Determine the (x, y) coordinate at the center of the cell enclosing the given text.  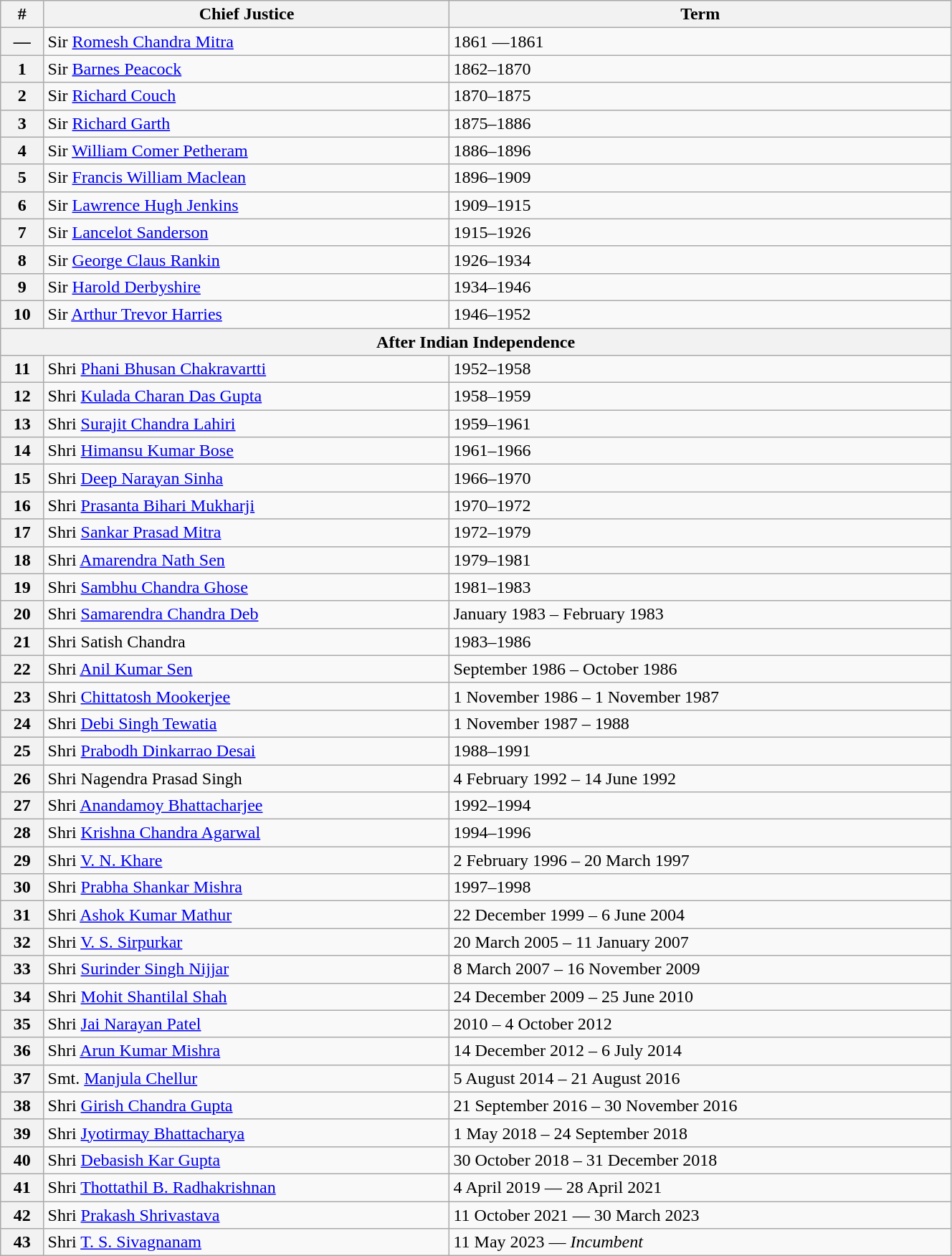
4 (22, 151)
30 October 2018 – 31 December 2018 (700, 1160)
2 February 1996 – 20 March 1997 (700, 860)
41 (22, 1187)
# (22, 14)
1961–1966 (700, 451)
Shri T. S. Sivagnanam (247, 1242)
Shri Debasish Kar Gupta (247, 1160)
1862–1870 (700, 69)
3 (22, 123)
14 December 2012 – 6 July 2014 (700, 1051)
1915–1926 (700, 232)
27 (22, 806)
Sir Lawrence Hugh Jenkins (247, 205)
Shri Prabha Shankar Mishra (247, 888)
34 (22, 996)
17 (22, 533)
39 (22, 1133)
Shri Chittatosh Mookerjee (247, 696)
10 (22, 314)
Shri Surajit Chandra Lahiri (247, 424)
1966–1970 (700, 478)
1981–1983 (700, 587)
1 May 2018 – 24 September 2018 (700, 1133)
38 (22, 1105)
Sir Arthur Trevor Harries (247, 314)
40 (22, 1160)
Chief Justice (247, 14)
After Indian Independence (476, 342)
1979–1981 (700, 560)
Shri Debi Singh Tewatia (247, 723)
22 (22, 669)
13 (22, 424)
6 (22, 205)
1926–1934 (700, 260)
33 (22, 969)
43 (22, 1242)
Shri Himansu Kumar Bose (247, 451)
Shri Arun Kumar Mishra (247, 1051)
Shri Prabodh Dinkarrao Desai (247, 751)
January 1983 – February 1983 (700, 614)
Shri Phani Bhusan Chakravartti (247, 369)
Shri Kulada Charan Das Gupta (247, 396)
26 (22, 778)
Shri Ashok Kumar Mathur (247, 915)
12 (22, 396)
4 February 1992 – 14 June 1992 (700, 778)
42 (22, 1215)
37 (22, 1078)
1909–1915 (700, 205)
8 (22, 260)
1952–1958 (700, 369)
2 (22, 96)
8 March 2007 – 16 November 2009 (700, 969)
Shri Jai Narayan Patel (247, 1024)
Shri Prakash Shrivastava (247, 1215)
Shri Anil Kumar Sen (247, 669)
14 (22, 451)
1972–1979 (700, 533)
1 (22, 69)
30 (22, 888)
24 (22, 723)
1994–1996 (700, 833)
1992–1994 (700, 806)
5 August 2014 – 21 August 2016 (700, 1078)
1861 —1861 (700, 42)
Shri V. N. Khare (247, 860)
29 (22, 860)
Shri Prasanta Bihari Mukharji (247, 505)
Sir Lancelot Sanderson (247, 232)
Shri Anandamoy Bhattacharjee (247, 806)
Shri Sambhu Chandra Ghose (247, 587)
Sir Richard Couch (247, 96)
Sir Francis William Maclean (247, 178)
1875–1886 (700, 123)
1983–1986 (700, 642)
35 (22, 1024)
Smt. Manjula Chellur (247, 1078)
Shri Nagendra Prasad Singh (247, 778)
28 (22, 833)
Sir George Claus Rankin (247, 260)
Sir Romesh Chandra Mitra (247, 42)
1958–1959 (700, 396)
18 (22, 560)
32 (22, 942)
1934–1946 (700, 287)
11 May 2023 — Incumbent (700, 1242)
Shri Jyotirmay Bhattacharya (247, 1133)
11 (22, 369)
Sir William Comer Petheram (247, 151)
Shri Krishna Chandra Agarwal (247, 833)
1988–1991 (700, 751)
20 (22, 614)
1997–1998 (700, 888)
Shri Sankar Prasad Mitra (247, 533)
1970–1972 (700, 505)
1896–1909 (700, 178)
2010 – 4 October 2012 (700, 1024)
Sir Richard Garth (247, 123)
1946–1952 (700, 314)
— (22, 42)
21 September 2016 – 30 November 2016 (700, 1105)
Shri Girish Chandra Gupta (247, 1105)
Shri Mohit Shantilal Shah (247, 996)
7 (22, 232)
5 (22, 178)
Shri Satish Chandra (247, 642)
21 (22, 642)
Shri Surinder Singh Nijjar (247, 969)
15 (22, 478)
19 (22, 587)
31 (22, 915)
Shri Deep Narayan Sinha (247, 478)
September 1986 – October 1986 (700, 669)
1 November 1987 – 1988 (700, 723)
9 (22, 287)
25 (22, 751)
11 October 2021 — 30 March 2023 (700, 1215)
Shri Samarendra Chandra Deb (247, 614)
22 December 1999 – 6 June 2004 (700, 915)
16 (22, 505)
4 April 2019 — 28 April 2021 (700, 1187)
1886–1896 (700, 151)
Shri Amarendra Nath Sen (247, 560)
20 March 2005 – 11 January 2007 (700, 942)
Shri V. S. Sirpurkar (247, 942)
Shri Thottathil B. Radhakrishnan (247, 1187)
1870–1875 (700, 96)
36 (22, 1051)
Term (700, 14)
Sir Barnes Peacock (247, 69)
1959–1961 (700, 424)
24 December 2009 – 25 June 2010 (700, 996)
Sir Harold Derbyshire (247, 287)
23 (22, 696)
1 November 1986 – 1 November 1987 (700, 696)
